Scan for the cell matching the given text and deliver its [X, Y] coordinate at center. 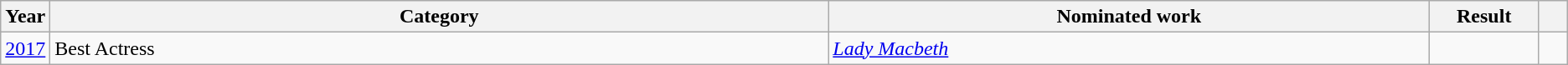
Nominated work [1129, 17]
Best Actress [439, 48]
Result [1484, 17]
Year [25, 17]
Category [439, 17]
Lady Macbeth [1129, 48]
2017 [25, 48]
